Extract the [X, Y] coordinate from the center of the cell holding the provided text.  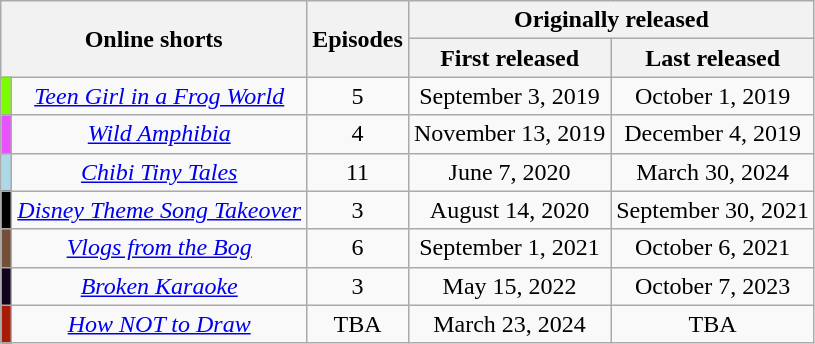
Broken Karaoke [160, 286]
First released [509, 58]
Episodes [358, 39]
Wild Amphibia [160, 134]
September 1, 2021 [509, 248]
October 1, 2019 [713, 96]
August 14, 2020 [509, 210]
March 30, 2024 [713, 172]
Chibi Tiny Tales [160, 172]
September 30, 2021 [713, 210]
Originally released [611, 20]
Last released [713, 58]
5 [358, 96]
December 4, 2019 [713, 134]
October 6, 2021 [713, 248]
How NOT to Draw [160, 324]
March 23, 2024 [509, 324]
Teen Girl in a Frog World [160, 96]
June 7, 2020 [509, 172]
November 13, 2019 [509, 134]
Vlogs from the Bog [160, 248]
4 [358, 134]
May 15, 2022 [509, 286]
11 [358, 172]
6 [358, 248]
Disney Theme Song Takeover [160, 210]
October 7, 2023 [713, 286]
September 3, 2019 [509, 96]
Online shorts [154, 39]
